Find where the given text appears and provide that cell's center as [X, Y] coordinate. 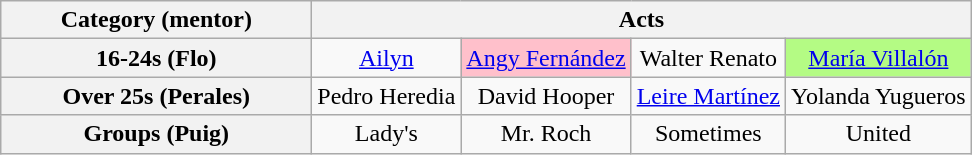
Walter Renato [708, 58]
16-24s (Flo) [156, 58]
Acts [642, 20]
María Villalón [878, 58]
Pedro Heredia [386, 96]
Mr. Roch [546, 134]
Category (mentor) [156, 20]
Sometimes [708, 134]
Yolanda Yugueros [878, 96]
United [878, 134]
Angy Fernández [546, 58]
Over 25s (Perales) [156, 96]
David Hooper [546, 96]
Leire Martínez [708, 96]
Ailyn [386, 58]
Lady's [386, 134]
Groups (Puig) [156, 134]
